Locate the cell with the specified text and output its [x, y] center coordinate. 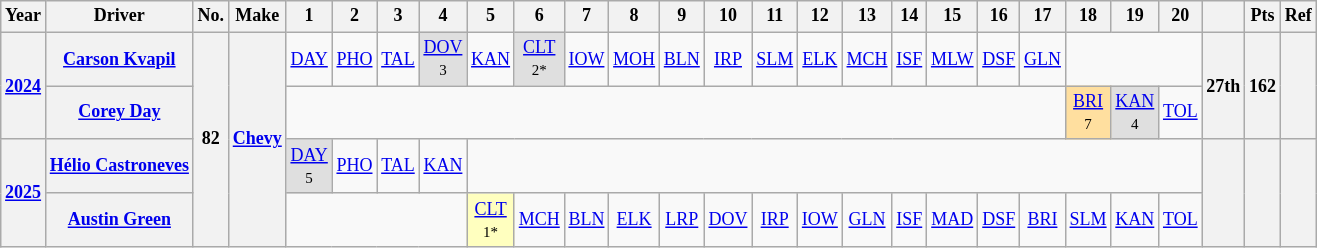
1 [309, 16]
CLT1* [491, 220]
BRI7 [1088, 113]
18 [1088, 16]
19 [1135, 16]
2025 [24, 192]
2024 [24, 86]
11 [775, 16]
Make [257, 16]
Ref [1298, 16]
MOH [634, 59]
DOV3 [443, 59]
2 [354, 16]
No. [210, 16]
Year [24, 16]
Driver [119, 16]
Carson Kvapil [119, 59]
DAY [309, 59]
3 [398, 16]
LRP [682, 220]
17 [1043, 16]
162 [1263, 86]
DOV [728, 220]
CLT2* [539, 59]
16 [999, 16]
15 [952, 16]
MLW [952, 59]
10 [728, 16]
20 [1180, 16]
KAN4 [1135, 113]
MAD [952, 220]
27th [1224, 86]
Austin Green [119, 220]
82 [210, 140]
14 [910, 16]
DAY5 [309, 166]
Chevy [257, 140]
5 [491, 16]
4 [443, 16]
9 [682, 16]
6 [539, 16]
7 [586, 16]
12 [820, 16]
BRI [1043, 220]
13 [867, 16]
Corey Day [119, 113]
8 [634, 16]
Pts [1263, 16]
Hélio Castroneves [119, 166]
